Output the [x, y] coordinate of the center of the cell containing the given text.  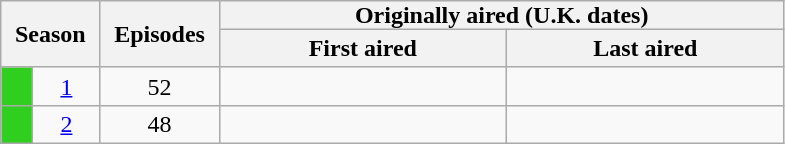
52 [160, 86]
First aired [362, 48]
Episodes [160, 34]
Last aired [645, 48]
1 [66, 86]
48 [160, 124]
Originally aired (U.K. dates) [502, 15]
Season [50, 34]
2 [66, 124]
